Search for the cell housing the specified text and yield its (x, y) center coordinate. 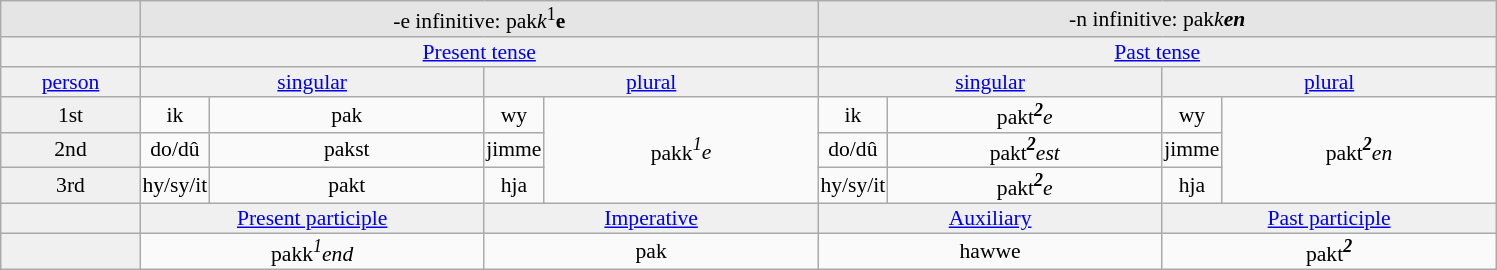
pakst (347, 150)
Present tense (479, 51)
pakt (347, 186)
3rd (71, 186)
-e infinitive: pakk1e (479, 19)
2nd (71, 150)
Past participle (1329, 219)
1st (71, 114)
pakk1e (681, 150)
Imperative (651, 219)
Present participle (312, 219)
Past tense (1157, 51)
pakt2 (1329, 252)
pakt2en (1359, 150)
hawwe (990, 252)
Auxiliary (990, 219)
pakt2est (1024, 150)
pakk1end (312, 252)
-n infinitive: pakken (1157, 19)
person (71, 81)
